Determine the (x, y) coordinate at the center of the cell enclosing the given text.  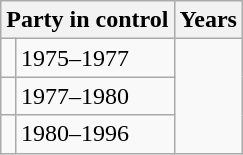
1975–1977 (94, 58)
1977–1980 (94, 96)
Party in control (88, 20)
1980–1996 (94, 134)
Years (208, 20)
